Identify which cell holds the provided text, then report its (X, Y) central coordinate. 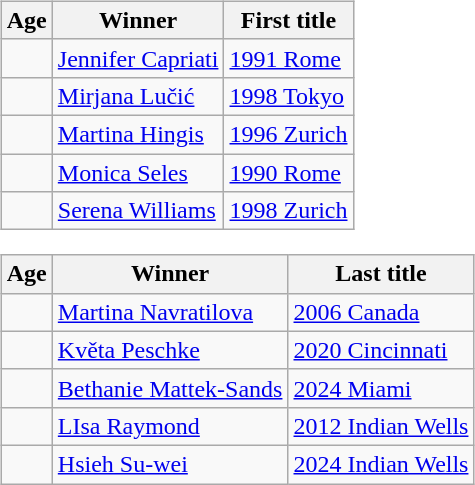
First title (288, 20)
Serena Williams (138, 211)
Monica Seles (138, 173)
2006 Canada (381, 312)
Mirjana Lučić (138, 96)
1990 Rome (288, 173)
Last title (381, 274)
Hsieh Su-wei (170, 464)
2024 Miami (381, 388)
Martina Hingis (138, 134)
1998 Tokyo (288, 96)
2020 Cincinnati (381, 350)
Jennifer Capriati (138, 58)
2012 Indian Wells (381, 426)
1991 Rome (288, 58)
LIsa Raymond (170, 426)
Květa Peschke (170, 350)
Martina Navratilova (170, 312)
Bethanie Mattek-Sands (170, 388)
1998 Zurich (288, 211)
2024 Indian Wells (381, 464)
1996 Zurich (288, 134)
